Detect which cell encompasses the target text, then output its [x, y] center coordinate. 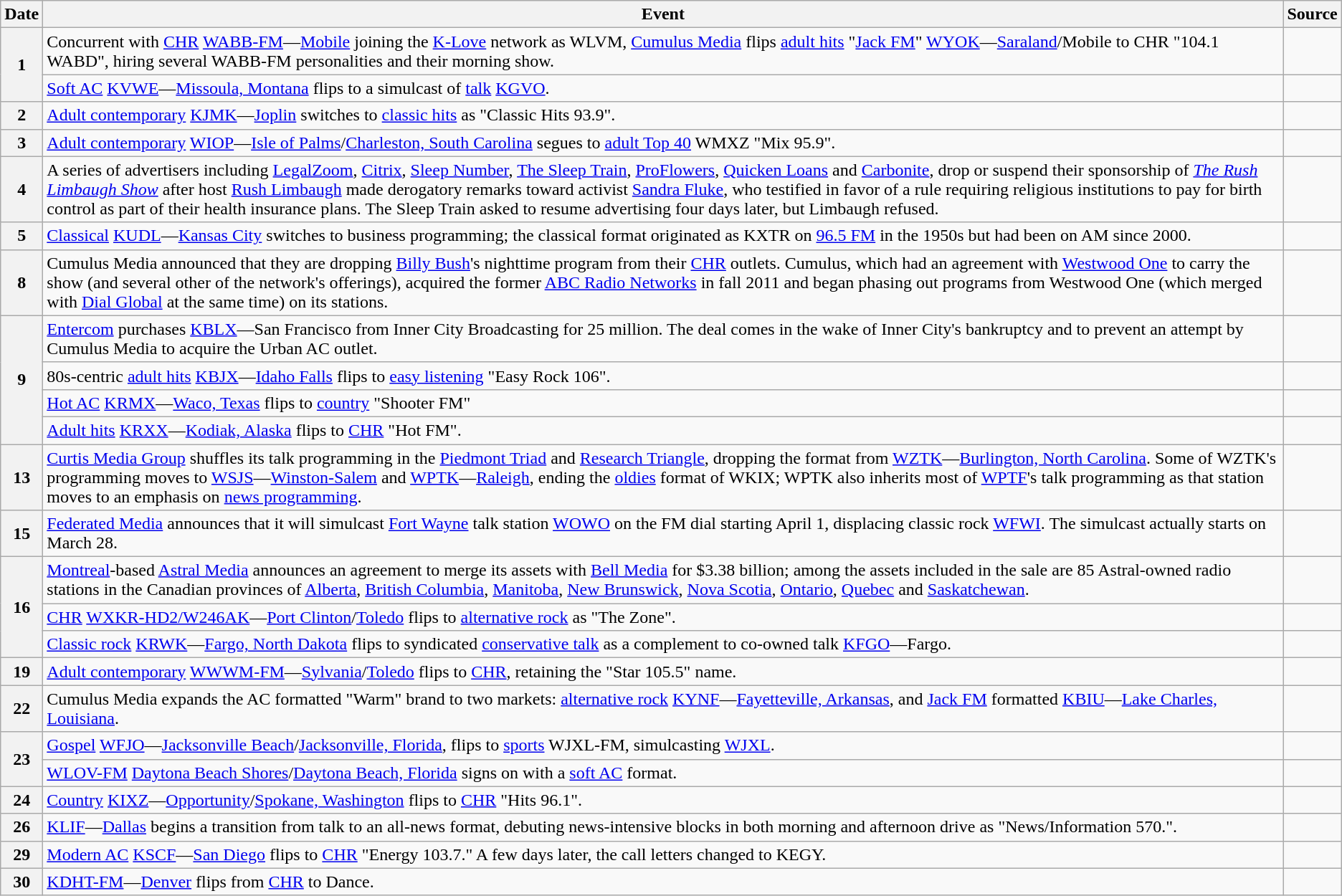
9 [22, 380]
Adult contemporary WWWM-FM—Sylvania/Toledo flips to CHR, retaining the "Star 105.5" name. [663, 672]
5 [22, 236]
15 [22, 533]
Date [22, 14]
80s-centric adult hits KBJX—Idaho Falls flips to easy listening "Easy Rock 106". [663, 376]
26 [22, 827]
Hot AC KRMX—Waco, Texas flips to country "Shooter FM" [663, 403]
24 [22, 800]
Adult contemporary KJMK—Joplin switches to classic hits as "Classic Hits 93.9". [663, 115]
19 [22, 672]
Soft AC KVWE—Missoula, Montana flips to a simulcast of talk KGVO. [663, 88]
KDHT-FM—Denver flips from CHR to Dance. [663, 882]
3 [22, 143]
4 [22, 189]
13 [22, 477]
29 [22, 854]
Event [663, 14]
Classic rock KRWK—Fargo, North Dakota flips to syndicated conservative talk as a complement to co-owned talk KFGO—Fargo. [663, 644]
23 [22, 759]
Modern AC KSCF—San Diego flips to CHR "Energy 103.7." A few days later, the call letters changed to KEGY. [663, 854]
Adult hits KRXX—Kodiak, Alaska flips to CHR "Hot FM". [663, 430]
2 [22, 115]
Country KIXZ—Opportunity/Spokane, Washington flips to CHR "Hits 96.1". [663, 800]
Gospel WFJO—Jacksonville Beach/Jacksonville, Florida, flips to sports WJXL-FM, simulcasting WJXL. [663, 745]
1 [22, 65]
WLOV-FM Daytona Beach Shores/Daytona Beach, Florida signs on with a soft AC format. [663, 773]
30 [22, 882]
22 [22, 708]
8 [22, 282]
16 [22, 608]
Adult contemporary WIOP—Isle of Palms/Charleston, South Carolina segues to adult Top 40 WMXZ "Mix 95.9". [663, 143]
Source [1312, 14]
CHR WXKR-HD2/W246AK—Port Clinton/Toledo flips to alternative rock as "The Zone". [663, 617]
